Detect which cell encompasses the target text, then output its (X, Y) center coordinate. 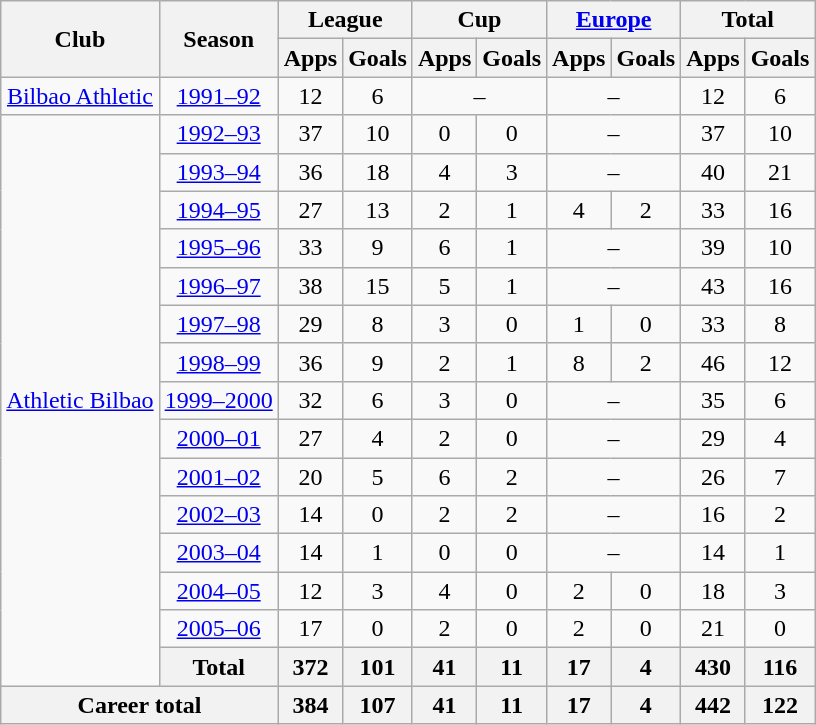
372 (310, 667)
League (345, 20)
7 (780, 477)
1996–97 (218, 286)
Bilbao Athletic (80, 96)
2003–04 (218, 553)
2001–02 (218, 477)
Club (80, 39)
20 (310, 477)
2005–06 (218, 629)
Cup (479, 20)
26 (713, 477)
384 (310, 705)
Athletic Bilbao (80, 400)
32 (310, 400)
1994–95 (218, 210)
Europe (614, 20)
1995–96 (218, 248)
101 (378, 667)
107 (378, 705)
13 (378, 210)
116 (780, 667)
Season (218, 39)
2000–01 (218, 438)
39 (713, 248)
40 (713, 172)
46 (713, 362)
38 (310, 286)
1997–98 (218, 324)
1999–2000 (218, 400)
430 (713, 667)
43 (713, 286)
2002–03 (218, 515)
1998–99 (218, 362)
35 (713, 400)
1993–94 (218, 172)
1991–92 (218, 96)
15 (378, 286)
122 (780, 705)
2004–05 (218, 591)
Career total (140, 705)
1992–93 (218, 134)
442 (713, 705)
